Detect which cell encompasses the target text, then output its (X, Y) center coordinate. 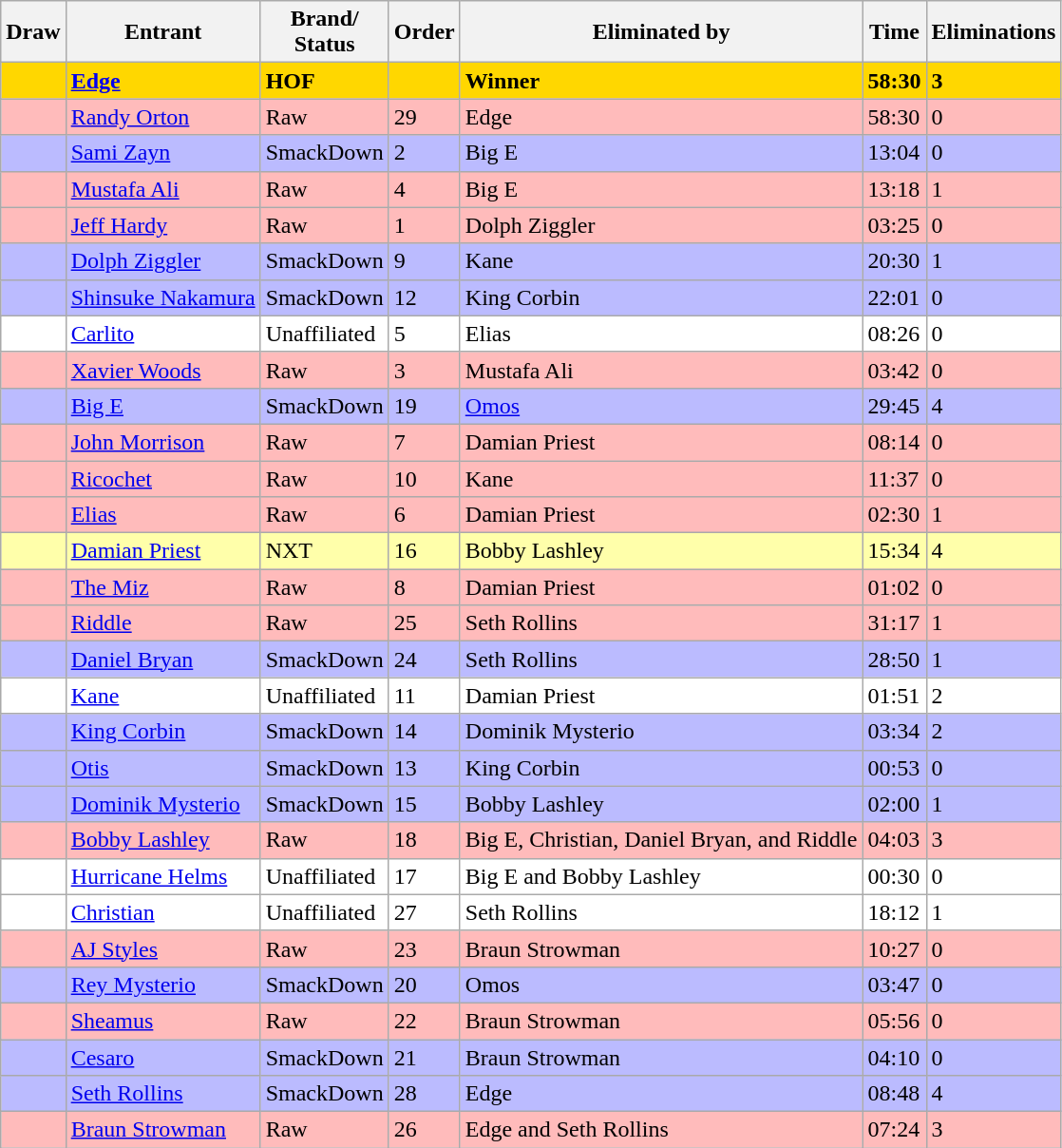
21 (424, 1058)
17 (424, 876)
08:48 (895, 1094)
03:25 (895, 225)
26 (424, 1130)
05:56 (895, 1021)
Rey Mysterio (163, 985)
25 (424, 623)
08:26 (895, 334)
18:12 (895, 912)
15:34 (895, 551)
NXT (325, 551)
02:30 (895, 515)
9 (424, 261)
The Miz (163, 587)
04:10 (895, 1058)
02:00 (895, 804)
00:53 (895, 768)
13:04 (895, 153)
Riddle (163, 623)
29 (424, 117)
03:34 (895, 732)
19 (424, 406)
Randy Orton (163, 117)
Otis (163, 768)
Sami Zayn (163, 153)
28 (424, 1094)
11:37 (895, 478)
5 (424, 334)
Ricochet (163, 478)
27 (424, 912)
28:50 (895, 660)
18 (424, 840)
6 (424, 515)
20:30 (895, 261)
13 (424, 768)
Big E, Christian, Daniel Bryan, and Riddle (661, 840)
Daniel Bryan (163, 660)
11 (424, 696)
31:17 (895, 623)
AJ Styles (163, 948)
29:45 (895, 406)
HOF (325, 81)
Shinsuke Nakamura (163, 297)
Entrant (163, 32)
Brand/Status (325, 32)
15 (424, 804)
Cesaro (163, 1058)
08:14 (895, 442)
Eliminated by (661, 32)
Sheamus (163, 1021)
03:47 (895, 985)
01:02 (895, 587)
Time (895, 32)
Draw (33, 32)
20 (424, 985)
10:27 (895, 948)
03:42 (895, 370)
Hurricane Helms (163, 876)
16 (424, 551)
Edge and Seth Rollins (661, 1130)
12 (424, 297)
23 (424, 948)
01:51 (895, 696)
22:01 (895, 297)
7 (424, 442)
Eliminations (994, 32)
Christian (163, 912)
22 (424, 1021)
24 (424, 660)
Big E and Bobby Lashley (661, 876)
00:30 (895, 876)
John Morrison (163, 442)
14 (424, 732)
8 (424, 587)
13:18 (895, 189)
Xavier Woods (163, 370)
Carlito (163, 334)
Order (424, 32)
Winner (661, 81)
04:03 (895, 840)
07:24 (895, 1130)
Jeff Hardy (163, 225)
10 (424, 478)
